Capture the cell that displays the provided text and extract its (x, y) central coordinate. 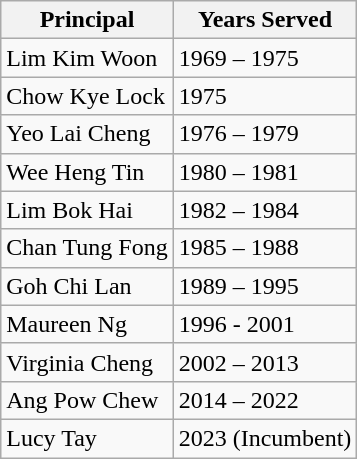
Ang Pow Chew (87, 400)
Chow Kye Lock (87, 96)
1996 - 2001 (265, 324)
2014 – 2022 (265, 400)
Virginia Cheng (87, 362)
Lucy Tay (87, 438)
1982 – 1984 (265, 210)
1980 – 1981 (265, 172)
Chan Tung Fong (87, 248)
1976 – 1979 (265, 134)
Lim Bok Hai (87, 210)
1989 – 1995 (265, 286)
Yeo Lai Cheng (87, 134)
Wee Heng Tin (87, 172)
Lim Kim Woon (87, 58)
1985 – 1988 (265, 248)
Years Served (265, 20)
Goh Chi Lan (87, 286)
Maureen Ng (87, 324)
2023 (Incumbent) (265, 438)
2002 – 2013 (265, 362)
1975 (265, 96)
Principal (87, 20)
1969 – 1975 (265, 58)
